Return (x, y) of the center of cell containing provided text 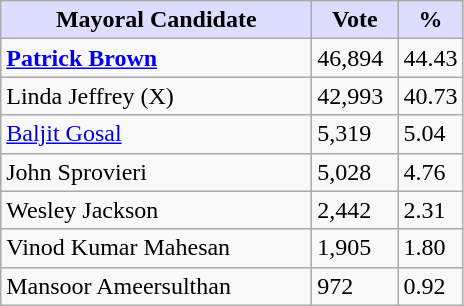
972 (355, 286)
1.80 (430, 248)
John Sprovieri (156, 172)
0.92 (430, 286)
Wesley Jackson (156, 210)
Linda Jeffrey (X) (156, 96)
2,442 (355, 210)
4.76 (430, 172)
Vinod Kumar Mahesan (156, 248)
5,319 (355, 134)
Mansoor Ameersulthan (156, 286)
2.31 (430, 210)
Patrick Brown (156, 58)
Vote (355, 20)
46,894 (355, 58)
5.04 (430, 134)
1,905 (355, 248)
Baljit Gosal (156, 134)
44.43 (430, 58)
5,028 (355, 172)
40.73 (430, 96)
% (430, 20)
42,993 (355, 96)
Mayoral Candidate (156, 20)
